Find where the given text appears and provide that cell's center as (X, Y) coordinate. 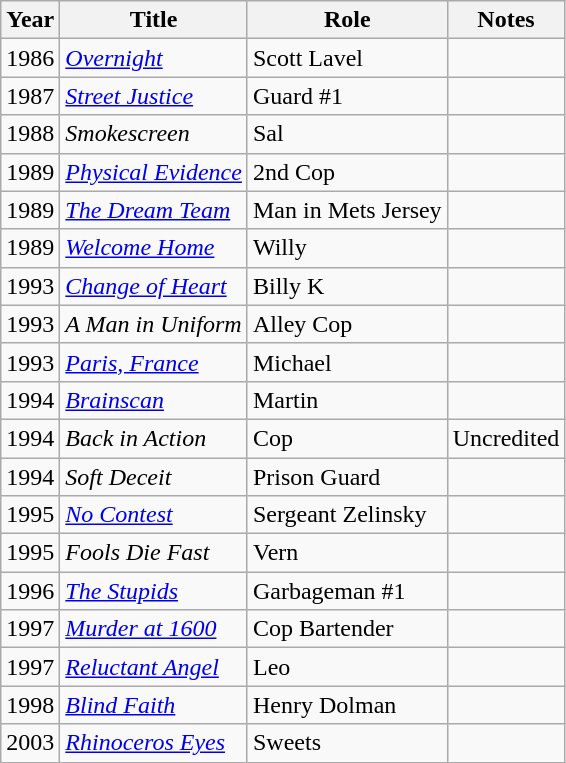
Guard #1 (347, 96)
Alley Cop (347, 324)
Billy K (347, 286)
Sweets (347, 743)
Physical Evidence (154, 172)
The Stupids (154, 591)
Rhinoceros Eyes (154, 743)
1998 (30, 705)
Role (347, 20)
Notes (506, 20)
Blind Faith (154, 705)
Martin (347, 400)
Prison Guard (347, 477)
Uncredited (506, 438)
1986 (30, 58)
2003 (30, 743)
Vern (347, 553)
Sergeant Zelinsky (347, 515)
Year (30, 20)
A Man in Uniform (154, 324)
Murder at 1600 (154, 629)
Michael (347, 362)
Reluctant Angel (154, 667)
Brainscan (154, 400)
Leo (347, 667)
Fools Die Fast (154, 553)
Title (154, 20)
1987 (30, 96)
Garbageman #1 (347, 591)
Sal (347, 134)
2nd Cop (347, 172)
Paris, France (154, 362)
Henry Dolman (347, 705)
Cop (347, 438)
No Contest (154, 515)
1996 (30, 591)
The Dream Team (154, 210)
Welcome Home (154, 248)
Man in Mets Jersey (347, 210)
Willy (347, 248)
Cop Bartender (347, 629)
Back in Action (154, 438)
Scott Lavel (347, 58)
Change of Heart (154, 286)
1988 (30, 134)
Overnight (154, 58)
Soft Deceit (154, 477)
Smokescreen (154, 134)
Street Justice (154, 96)
